Pinpoint the cell where the given text exists, returning its [X, Y] midpoint coordinate. 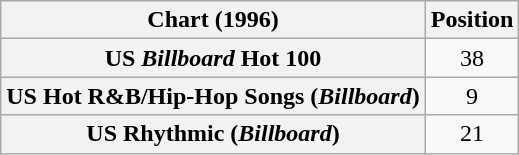
21 [472, 134]
38 [472, 58]
Chart (1996) [213, 20]
9 [472, 96]
US Rhythmic (Billboard) [213, 134]
US Hot R&B/Hip-Hop Songs (Billboard) [213, 96]
US Billboard Hot 100 [213, 58]
Position [472, 20]
